Identify which cell holds the provided text, then report its [x, y] central coordinate. 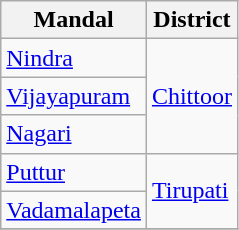
Tirupati [192, 191]
Chittoor [192, 96]
District [192, 20]
Nagari [74, 134]
Vijayapuram [74, 96]
Vadamalapeta [74, 210]
Puttur [74, 172]
Mandal [74, 20]
Nindra [74, 58]
